Output the (X, Y) coordinate of the center of the cell containing the given text.  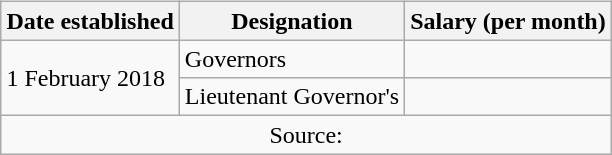
1 February 2018 (90, 78)
Date established (90, 21)
Designation (292, 21)
Salary (per month) (508, 21)
Lieutenant Governor's (292, 97)
Source: (306, 135)
Governors (292, 59)
